Locate the cell with the specified text and output its [X, Y] center coordinate. 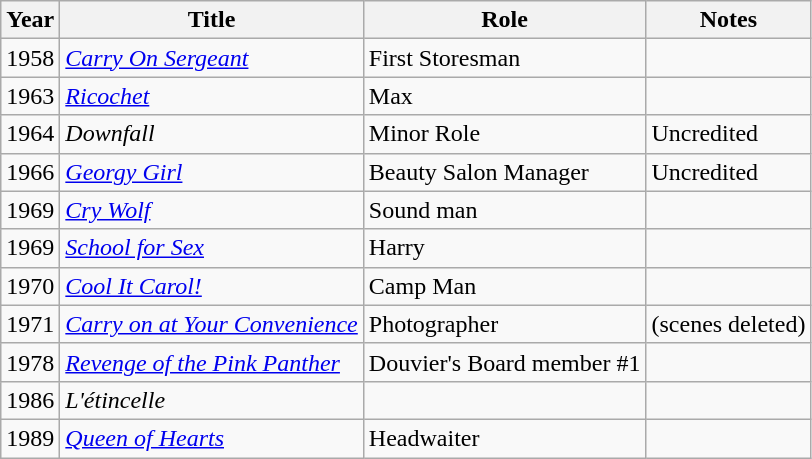
Carry on at Your Convenience [212, 324]
Year [30, 20]
Sound man [504, 210]
L'étincelle [212, 400]
(scenes deleted) [728, 324]
Carry On Sergeant [212, 58]
Headwaiter [504, 438]
1966 [30, 172]
1958 [30, 58]
Georgy Girl [212, 172]
Ricochet [212, 96]
Cool It Carol! [212, 286]
Role [504, 20]
Camp Man [504, 286]
1964 [30, 134]
Minor Role [504, 134]
School for Sex [212, 248]
Queen of Hearts [212, 438]
Photographer [504, 324]
1963 [30, 96]
First Storesman [504, 58]
Title [212, 20]
1978 [30, 362]
Max [504, 96]
Revenge of the Pink Panther [212, 362]
1986 [30, 400]
Harry [504, 248]
Downfall [212, 134]
1970 [30, 286]
1971 [30, 324]
Beauty Salon Manager [504, 172]
Douvier's Board member #1 [504, 362]
Cry Wolf [212, 210]
1989 [30, 438]
Notes [728, 20]
